Detect which cell encompasses the target text, then output its (x, y) center coordinate. 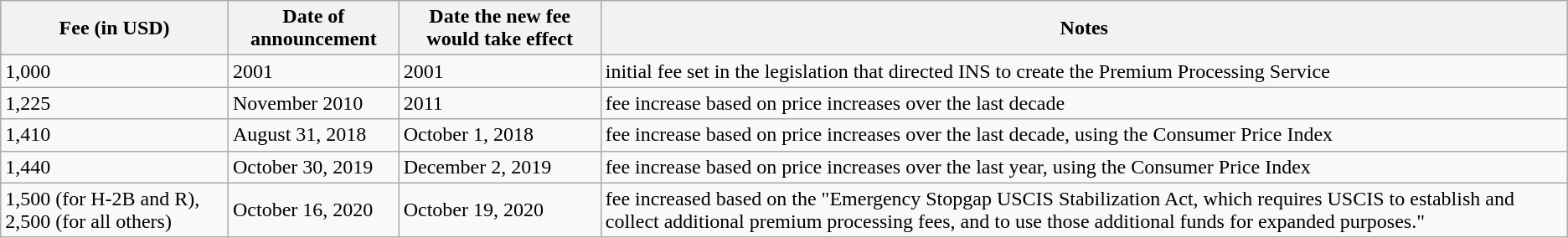
fee increase based on price increases over the last decade, using the Consumer Price Index (1084, 135)
November 2010 (313, 103)
Notes (1084, 28)
Date of announcement (313, 28)
1,410 (115, 135)
October 1, 2018 (499, 135)
1,500 (for H-2B and R), 2,500 (for all others) (115, 210)
October 30, 2019 (313, 167)
fee increase based on price increases over the last year, using the Consumer Price Index (1084, 167)
1,225 (115, 103)
2011 (499, 103)
fee increase based on price increases over the last decade (1084, 103)
Date the new fee would take effect (499, 28)
initial fee set in the legislation that directed INS to create the Premium Processing Service (1084, 71)
August 31, 2018 (313, 135)
1,000 (115, 71)
Fee (in USD) (115, 28)
October 16, 2020 (313, 210)
December 2, 2019 (499, 167)
1,440 (115, 167)
October 19, 2020 (499, 210)
